Find where the given text appears and provide that cell's center as (X, Y) coordinate. 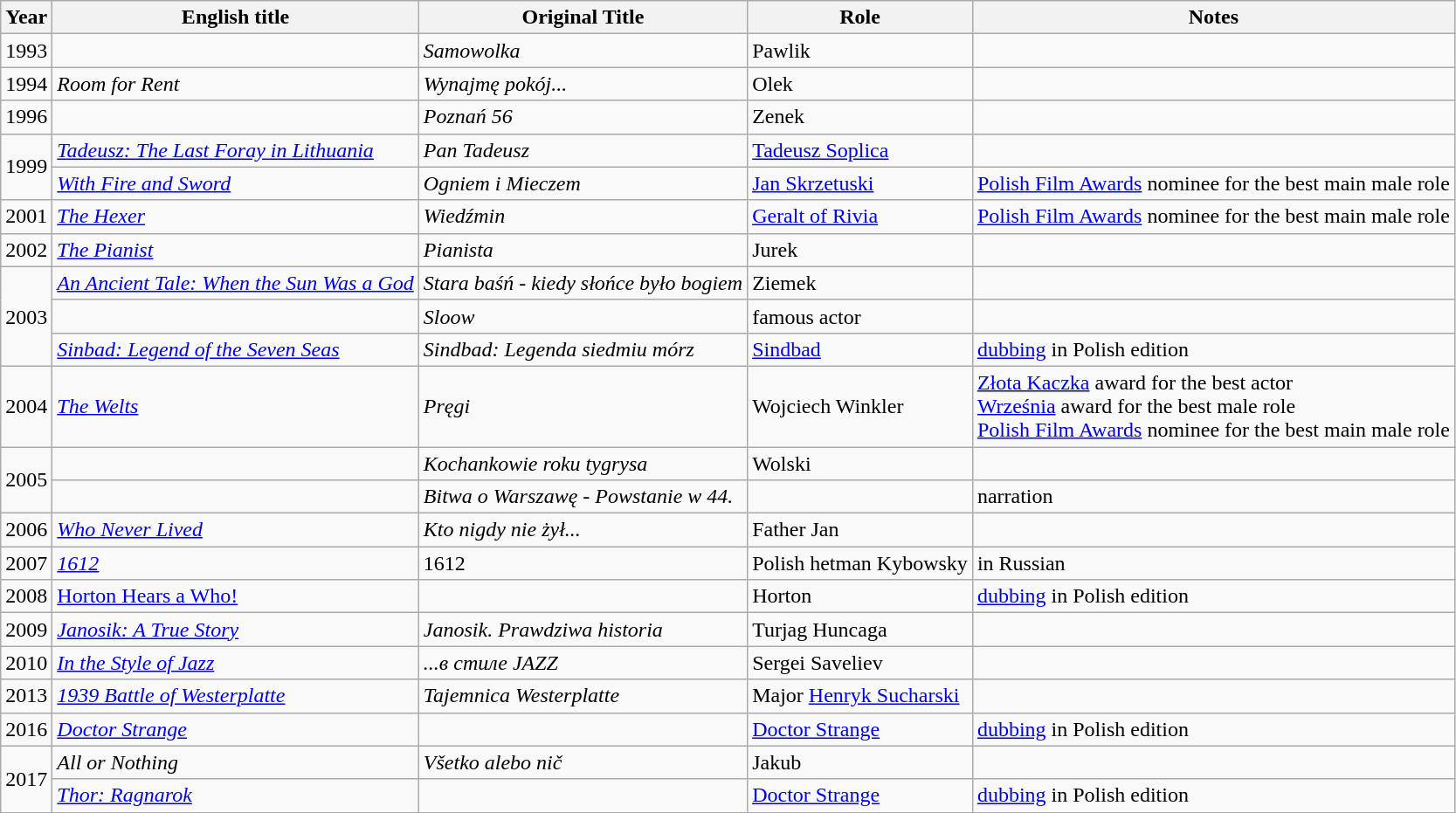
Role (860, 17)
Year (26, 17)
2006 (26, 530)
The Hexer (236, 217)
Bitwa o Warszawę - Powstanie w 44. (583, 497)
Who Never Lived (236, 530)
Kochankowie roku tygrysa (583, 464)
The Pianist (236, 250)
1993 (26, 51)
Kto nigdy nie żył... (583, 530)
An Ancient Tale: When the Sun Was a God (236, 283)
Olek (860, 84)
Pawlik (860, 51)
2017 (26, 779)
Horton (860, 596)
Tadeusz Soplica (860, 150)
Samowolka (583, 51)
2002 (26, 250)
Wolski (860, 464)
Sloow (583, 316)
1994 (26, 84)
Janosik. Prawdziwa historia (583, 630)
Pan Tadeusz (583, 150)
narration (1213, 497)
in Russian (1213, 563)
Pianista (583, 250)
Zenek (860, 117)
famous actor (860, 316)
Tadeusz: The Last Foray in Lithuania (236, 150)
Poznań 56 (583, 117)
2016 (26, 729)
Ziemek (860, 283)
2007 (26, 563)
Jan Skrzetuski (860, 183)
Ogniem i Mieczem (583, 183)
All or Nothing (236, 762)
2001 (26, 217)
2004 (26, 406)
Sinbad: Legend of the Seven Seas (236, 349)
The Welts (236, 406)
2013 (26, 696)
Jakub (860, 762)
2010 (26, 663)
Wynajmę pokój... (583, 84)
Janosik: A True Story (236, 630)
Jurek (860, 250)
Všetko alebo nič (583, 762)
1939 Battle of Westerplatte (236, 696)
Father Jan (860, 530)
Original Title (583, 17)
2008 (26, 596)
Thor: Ragnarok (236, 796)
Tajemnica Westerplatte (583, 696)
2009 (26, 630)
Wojciech Winkler (860, 406)
In the Style of Jazz (236, 663)
Turjag Huncaga (860, 630)
2005 (26, 480)
...в стиле JAZZ (583, 663)
Pręgi (583, 406)
1996 (26, 117)
Wiedźmin (583, 217)
Major Henryk Sucharski (860, 696)
2003 (26, 316)
Złota Kaczka award for the best actorWrześnia award for the best male rolePolish Film Awards nominee for the best main male role (1213, 406)
Horton Hears a Who! (236, 596)
With Fire and Sword (236, 183)
Sindbad (860, 349)
English title (236, 17)
Room for Rent (236, 84)
Polish hetman Kybowsky (860, 563)
Stara baśń - kiedy słońce było bogiem (583, 283)
Notes (1213, 17)
1999 (26, 167)
Sergei Saveliev (860, 663)
Sindbad: Legenda siedmiu mórz (583, 349)
Geralt of Rivia (860, 217)
